For the text-containing cell, return its midpoint in [X, Y] coordinate format. 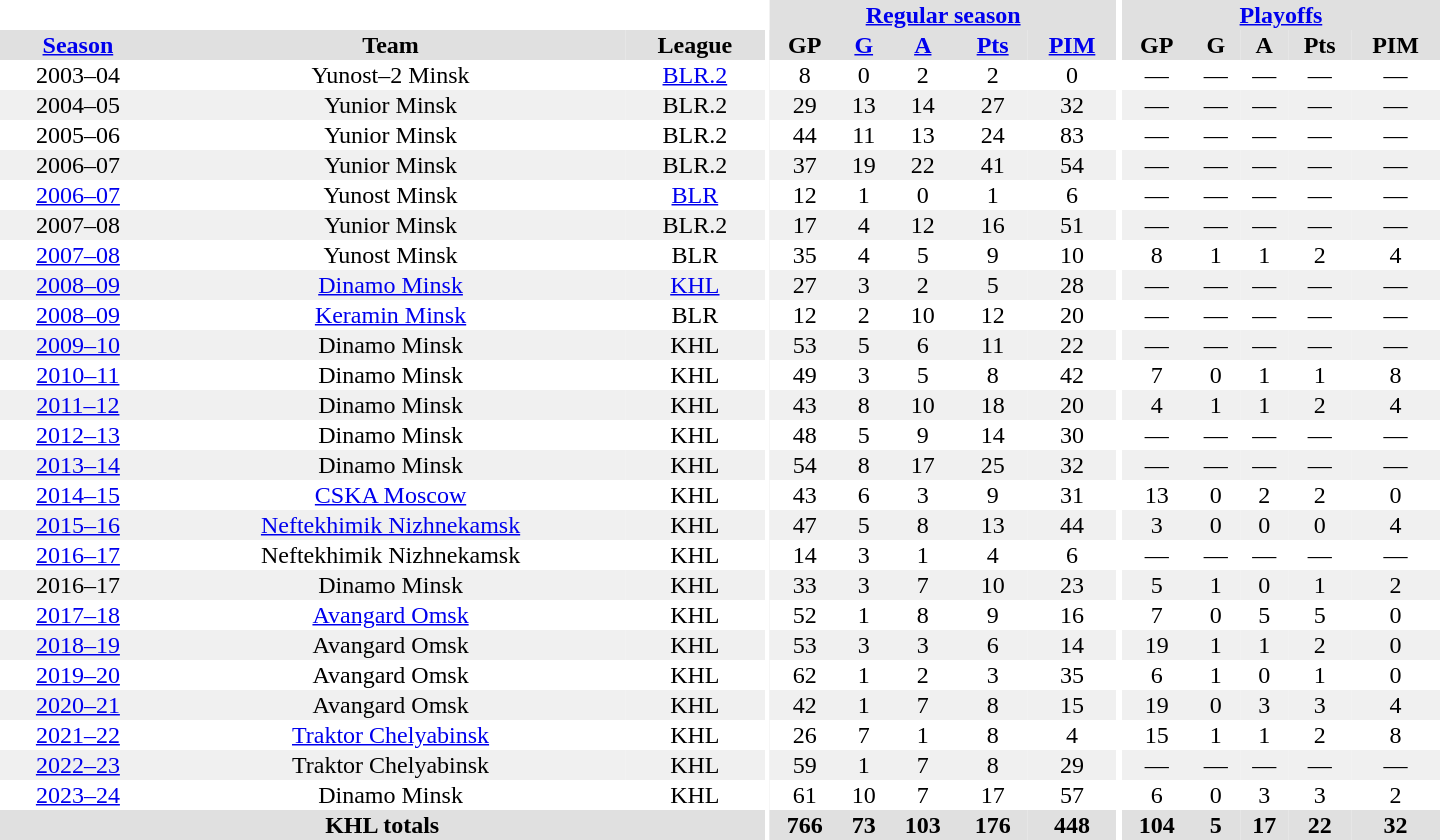
31 [1072, 495]
23 [1072, 585]
2015–16 [78, 525]
2011–12 [78, 405]
2003–04 [78, 75]
Keramin Minsk [391, 315]
73 [864, 825]
2009–10 [78, 345]
24 [993, 135]
61 [805, 795]
83 [1072, 135]
2004–05 [78, 105]
Season [78, 45]
52 [805, 615]
KHL totals [382, 825]
47 [805, 525]
2013–14 [78, 465]
League [694, 45]
48 [805, 435]
2017–18 [78, 615]
Regular season [944, 15]
2022–23 [78, 765]
Yunost–2 Minsk [391, 75]
41 [993, 165]
CSKA Moscow [391, 495]
2023–24 [78, 795]
25 [993, 465]
2014–15 [78, 495]
766 [805, 825]
448 [1072, 825]
2021–22 [78, 735]
2010–11 [78, 375]
2012–13 [78, 435]
176 [993, 825]
26 [805, 735]
30 [1072, 435]
2005–06 [78, 135]
37 [805, 165]
Playoffs [1281, 15]
2019–20 [78, 675]
57 [1072, 795]
49 [805, 375]
51 [1072, 225]
59 [805, 765]
104 [1157, 825]
Team [391, 45]
2020–21 [78, 705]
28 [1072, 285]
62 [805, 675]
33 [805, 585]
18 [993, 405]
103 [923, 825]
2018–19 [78, 645]
